Identify which cell holds the provided text, then report its (x, y) central coordinate. 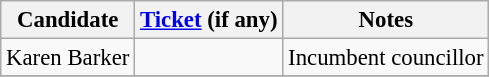
Notes (386, 20)
Karen Barker (68, 58)
Incumbent councillor (386, 58)
Ticket (if any) (209, 20)
Candidate (68, 20)
